From the cell containing the given text, extract its center point as (X, Y) coordinate. 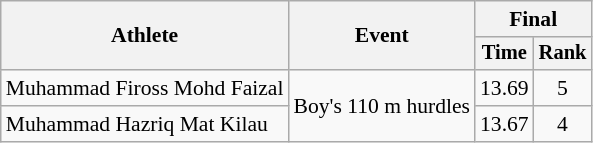
13.67 (504, 124)
13.69 (504, 88)
Time (504, 54)
Rank (563, 54)
5 (563, 88)
4 (563, 124)
Athlete (145, 36)
Boy's 110 m hurdles (382, 106)
Event (382, 36)
Final (533, 19)
Muhammad Hazriq Mat Kilau (145, 124)
Muhammad Fiross Mohd Faizal (145, 88)
